Return the [x, y] coordinate for the center point of the cell that contains the specified text.  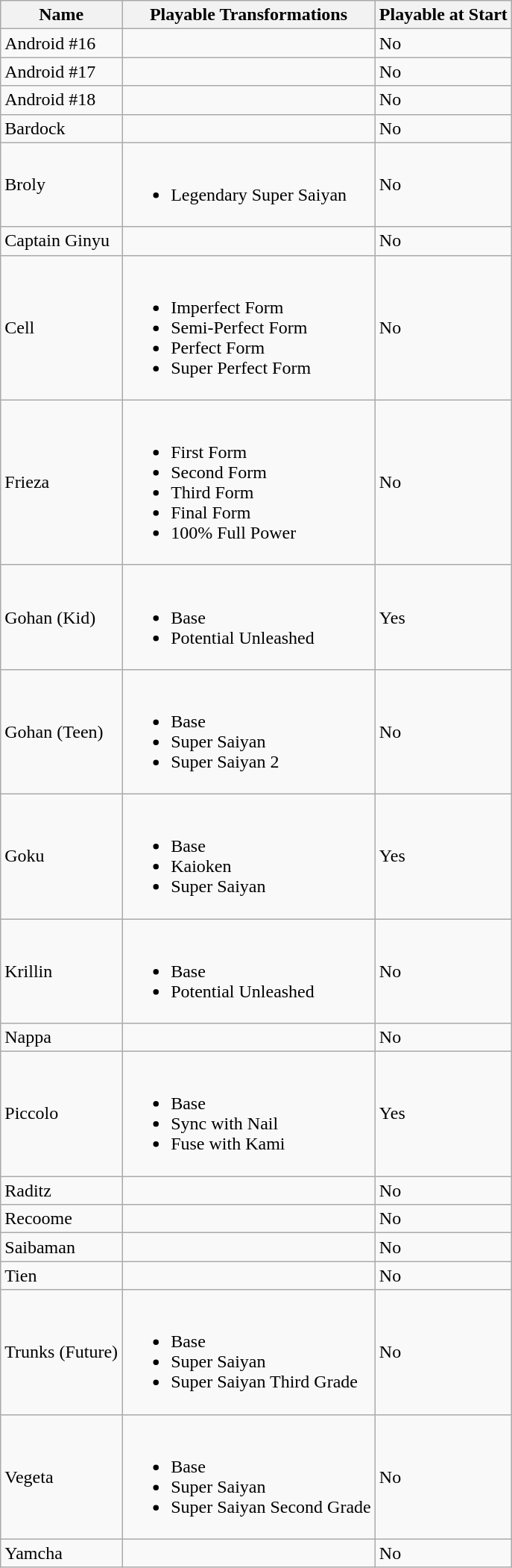
BaseSuper SaiyanSuper Saiyan Second Grade [249, 1477]
BaseSuper SaiyanSuper Saiyan 2 [249, 731]
Broly [61, 185]
Android #16 [61, 43]
Piccolo [61, 1114]
Tien [61, 1276]
Yamcha [61, 1553]
Raditz [61, 1191]
Captain Ginyu [61, 241]
Trunks (Future) [61, 1352]
Goku [61, 856]
Cell [61, 327]
Android #18 [61, 100]
Recoome [61, 1219]
Vegeta [61, 1477]
First FormSecond FormThird FormFinal Form100% Full Power [249, 482]
Nappa [61, 1038]
Android #17 [61, 72]
Legendary Super Saiyan [249, 185]
Name [61, 15]
Gohan (Teen) [61, 731]
Bardock [61, 128]
BaseSuper SaiyanSuper Saiyan Third Grade [249, 1352]
Playable Transformations [249, 15]
Imperfect FormSemi-Perfect FormPerfect FormSuper Perfect Form [249, 327]
Frieza [61, 482]
Saibaman [61, 1247]
BaseSync with NailFuse with Kami [249, 1114]
Gohan (Kid) [61, 617]
Krillin [61, 971]
Playable at Start [443, 15]
BaseKaiokenSuper Saiyan [249, 856]
